Detect which cell encompasses the target text, then output its [X, Y] center coordinate. 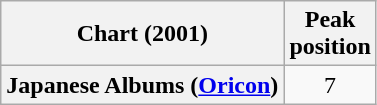
7 [330, 85]
Japanese Albums (Oricon) [142, 85]
Chart (2001) [142, 34]
Peakposition [330, 34]
